Capture the cell that displays the provided text and extract its [X, Y] central coordinate. 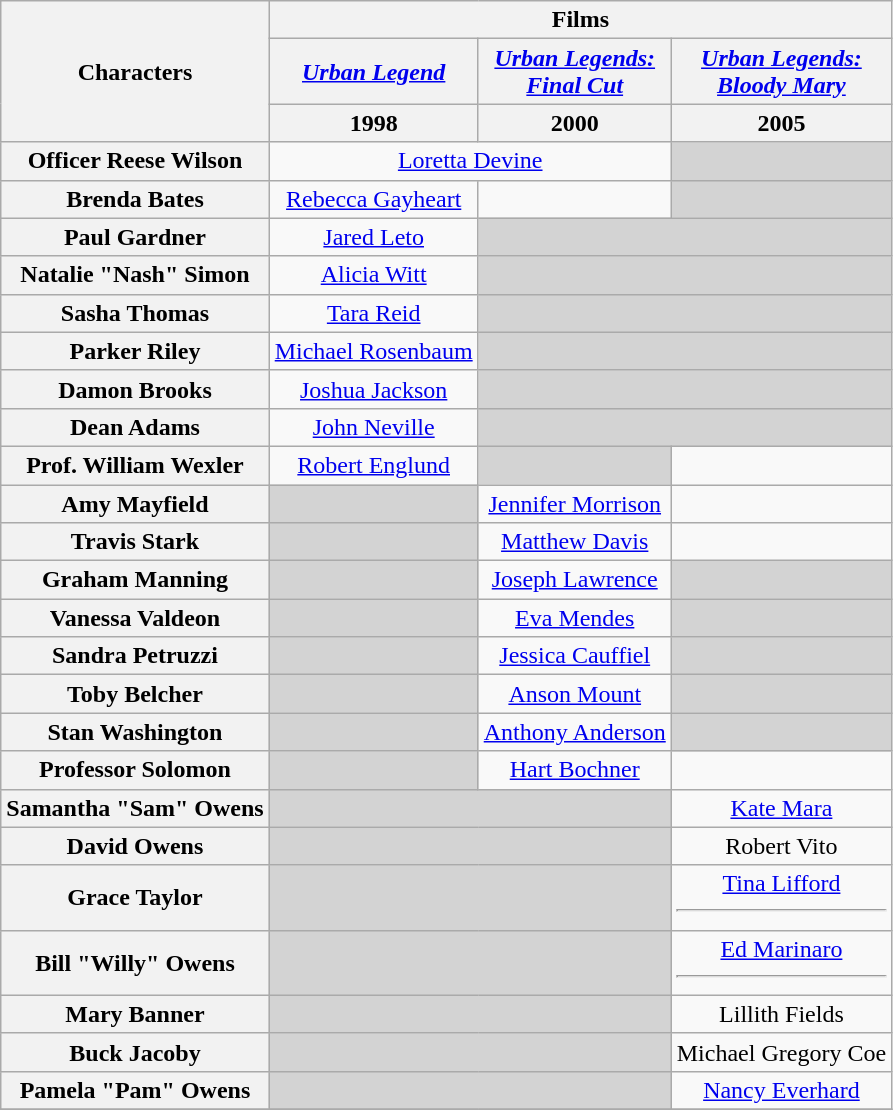
Brenda Bates [135, 199]
Amy Mayfield [135, 503]
Travis Stark [135, 542]
Joshua Jackson [374, 389]
Urban Legends:Final Cut [574, 72]
2000 [574, 123]
Lillith Fields [781, 1014]
Dean Adams [135, 427]
Kate Mara [781, 808]
Sandra Petruzzi [135, 656]
Joseph Lawrence [574, 580]
Sasha Thomas [135, 313]
John Neville [374, 427]
Alicia Witt [374, 275]
Hart Bochner [574, 770]
Tina Lifford [781, 898]
Robert Vito [781, 846]
Jessica Cauffiel [574, 656]
Robert Englund [374, 465]
Buck Jacoby [135, 1052]
Michael Gregory Coe [781, 1052]
Anthony Anderson [574, 732]
1998 [374, 123]
Jennifer Morrison [574, 503]
Officer Reese Wilson [135, 161]
Paul Gardner [135, 237]
David Owens [135, 846]
Mary Banner [135, 1014]
Anson Mount [574, 694]
Films [580, 20]
Professor Solomon [135, 770]
Urban Legend [374, 72]
Prof. William Wexler [135, 465]
Natalie "Nash" Simon [135, 275]
Rebecca Gayheart [374, 199]
Characters [135, 72]
Damon Brooks [135, 389]
Pamela "Pam" Owens [135, 1090]
Vanessa Valdeon [135, 618]
Samantha "Sam" Owens [135, 808]
Bill "Willy" Owens [135, 962]
Grace Taylor [135, 898]
Matthew Davis [574, 542]
Michael Rosenbaum [374, 351]
Graham Manning [135, 580]
Parker Riley [135, 351]
Ed Marinaro [781, 962]
Tara Reid [374, 313]
Toby Belcher [135, 694]
Loretta Devine [470, 161]
Eva Mendes [574, 618]
Urban Legends:Bloody Mary [781, 72]
2005 [781, 123]
Jared Leto [374, 237]
Nancy Everhard [781, 1090]
Stan Washington [135, 732]
